Detect which cell encompasses the target text, then output its (x, y) center coordinate. 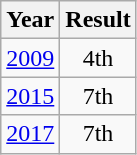
2009 (30, 58)
Year (30, 20)
2015 (30, 96)
4th (98, 58)
Result (98, 20)
2017 (30, 134)
